Output the [X, Y] coordinate of the center of the cell containing the given text.  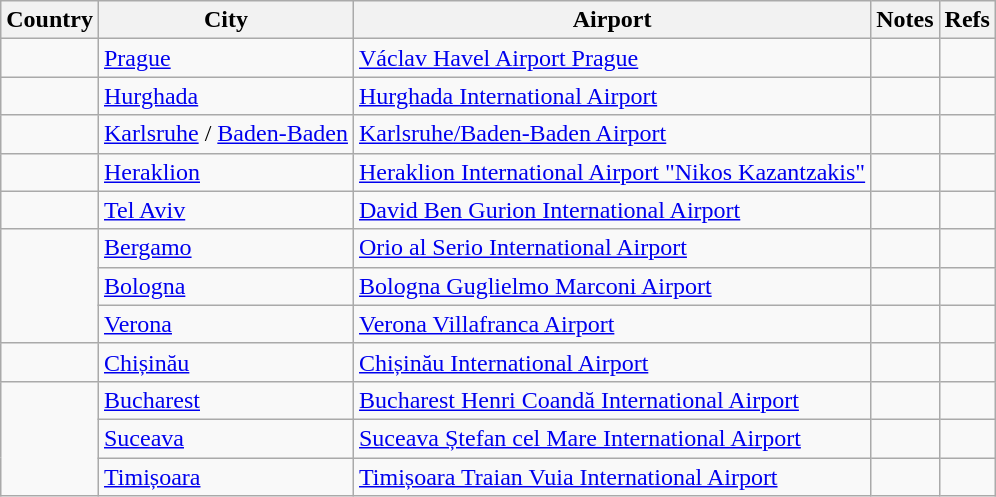
Suceava [226, 438]
Chișinău International Airport [612, 362]
Prague [226, 58]
Heraklion [226, 172]
Karlsruhe/Baden-Baden Airport [612, 134]
Refs [967, 20]
David Ben Gurion International Airport [612, 210]
City [226, 20]
Bologna Guglielmo Marconi Airport [612, 286]
Timișoara [226, 477]
Hurghada International Airport [612, 96]
Airport [612, 20]
Bologna [226, 286]
Bucharest [226, 400]
Suceava Ștefan cel Mare International Airport [612, 438]
Heraklion International Airport "Nikos Kazantzakis" [612, 172]
Karlsruhe / Baden-Baden [226, 134]
Václav Havel Airport Prague [612, 58]
Country [50, 20]
Bergamo [226, 248]
Bucharest Henri Coandă International Airport [612, 400]
Verona Villafranca Airport [612, 324]
Orio al Serio International Airport [612, 248]
Verona [226, 324]
Tel Aviv [226, 210]
Timișoara Traian Vuia International Airport [612, 477]
Chișinău [226, 362]
Hurghada [226, 96]
Notes [905, 20]
